Capture the cell that displays the provided text and extract its (x, y) central coordinate. 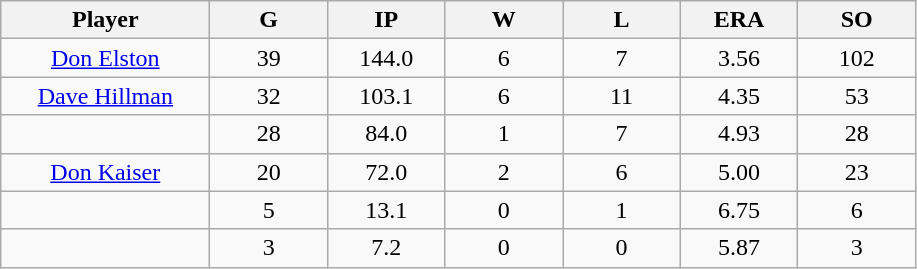
2 (504, 172)
7.2 (386, 248)
G (269, 20)
L (622, 20)
32 (269, 96)
102 (857, 58)
11 (622, 96)
39 (269, 58)
4.35 (739, 96)
IP (386, 20)
103.1 (386, 96)
144.0 (386, 58)
5 (269, 210)
72.0 (386, 172)
23 (857, 172)
5.87 (739, 248)
Player (106, 20)
Don Kaiser (106, 172)
W (504, 20)
SO (857, 20)
84.0 (386, 134)
Don Elston (106, 58)
6.75 (739, 210)
3.56 (739, 58)
ERA (739, 20)
20 (269, 172)
5.00 (739, 172)
Dave Hillman (106, 96)
13.1 (386, 210)
53 (857, 96)
4.93 (739, 134)
